Return the (x, y) coordinate for the center point of the cell that contains the specified text.  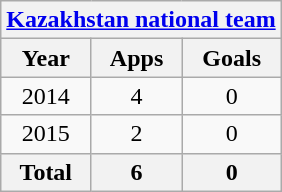
4 (136, 96)
Year (46, 58)
6 (136, 172)
Total (46, 172)
2014 (46, 96)
2015 (46, 134)
Goals (232, 58)
Apps (136, 58)
2 (136, 134)
Kazakhstan national team (141, 20)
